Pinpoint the cell where the given text exists, returning its (x, y) midpoint coordinate. 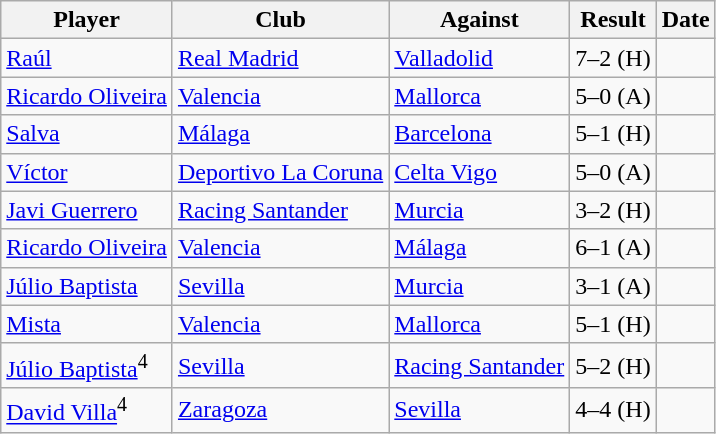
Date (686, 20)
4–4 (H) (613, 410)
David Villa4 (87, 410)
Player (87, 20)
Mista (87, 324)
Júlio Baptista4 (87, 366)
Deportivo La Coruna (280, 172)
Result (613, 20)
Salva (87, 134)
Real Madrid (280, 58)
Zaragoza (280, 410)
3–2 (H) (613, 210)
Barcelona (480, 134)
5–2 (H) (613, 366)
3–1 (A) (613, 286)
Víctor (87, 172)
6–1 (A) (613, 248)
Valladolid (480, 58)
Raúl (87, 58)
Celta Vigo (480, 172)
7–2 (H) (613, 58)
Against (480, 20)
Júlio Baptista (87, 286)
Javi Guerrero (87, 210)
Club (280, 20)
